For the text-containing cell, return its midpoint in (x, y) coordinate format. 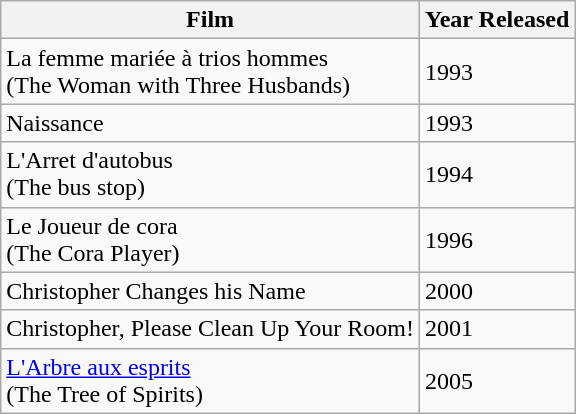
Naissance (210, 123)
Film (210, 20)
2000 (498, 291)
1994 (498, 174)
L'Arret d'autobus(The bus stop) (210, 174)
2005 (498, 380)
Year Released (498, 20)
La femme mariée à trios hommes(The Woman with Three Husbands) (210, 72)
2001 (498, 329)
1996 (498, 240)
Le Joueur de cora(The Cora Player) (210, 240)
Christopher, Please Clean Up Your Room! (210, 329)
L'Arbre aux esprits(The Tree of Spirits) (210, 380)
Christopher Changes his Name (210, 291)
